Determine the (x, y) coordinate at the center of the cell enclosing the given text.  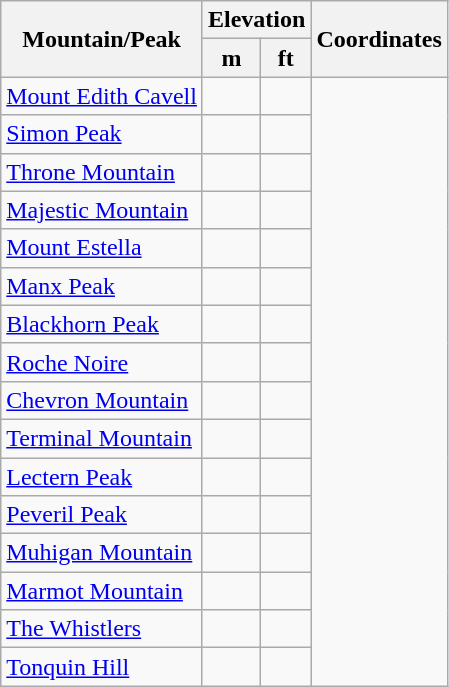
ft (285, 58)
The Whistlers (102, 629)
Mountain/Peak (102, 39)
Coordinates (379, 39)
Simon Peak (102, 134)
Muhigan Mountain (102, 553)
Blackhorn Peak (102, 324)
Tonquin Hill (102, 667)
Majestic Mountain (102, 210)
Elevation (256, 20)
Roche Noire (102, 362)
Throne Mountain (102, 172)
Manx Peak (102, 286)
Peveril Peak (102, 515)
Lectern Peak (102, 477)
m (231, 58)
Chevron Mountain (102, 400)
Marmot Mountain (102, 591)
Mount Edith Cavell (102, 96)
Mount Estella (102, 248)
Terminal Mountain (102, 438)
